From the cell containing the given text, extract its center point as [x, y] coordinate. 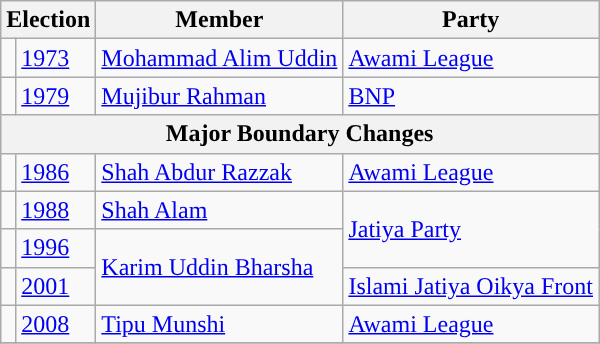
Election [48, 20]
1973 [56, 58]
BNP [471, 96]
Party [471, 20]
Tipu Munshi [220, 324]
1996 [56, 248]
Islami Jatiya Oikya Front [471, 286]
Member [220, 20]
Major Boundary Changes [300, 134]
2008 [56, 324]
1979 [56, 96]
2001 [56, 286]
Mohammad Alim Uddin [220, 58]
Shah Alam [220, 210]
Mujibur Rahman [220, 96]
Shah Abdur Razzak [220, 172]
Karim Uddin Bharsha [220, 267]
Jatiya Party [471, 229]
1986 [56, 172]
1988 [56, 210]
